Locate the cell with the specified text and output its [X, Y] center coordinate. 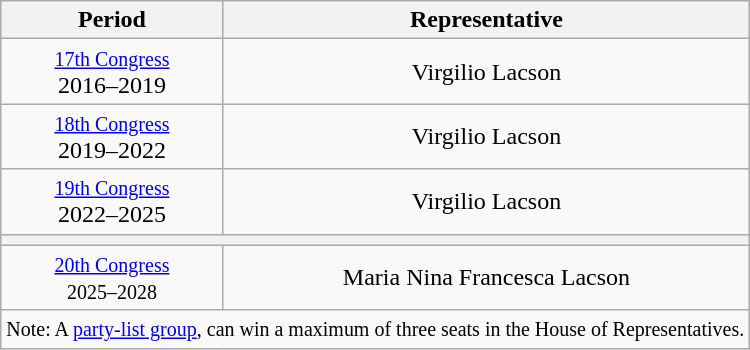
Maria Nina Francesca Lacson [486, 278]
Representative [486, 20]
Period [112, 20]
19th Congress2022–2025 [112, 202]
Note: A party-list group, can win a maximum of three seats in the House of Representatives. [376, 329]
17th Congress2016–2019 [112, 72]
20th Congress2025–2028 [112, 278]
18th Congress2019–2022 [112, 136]
